Output the [X, Y] coordinate of the center of the cell containing the given text.  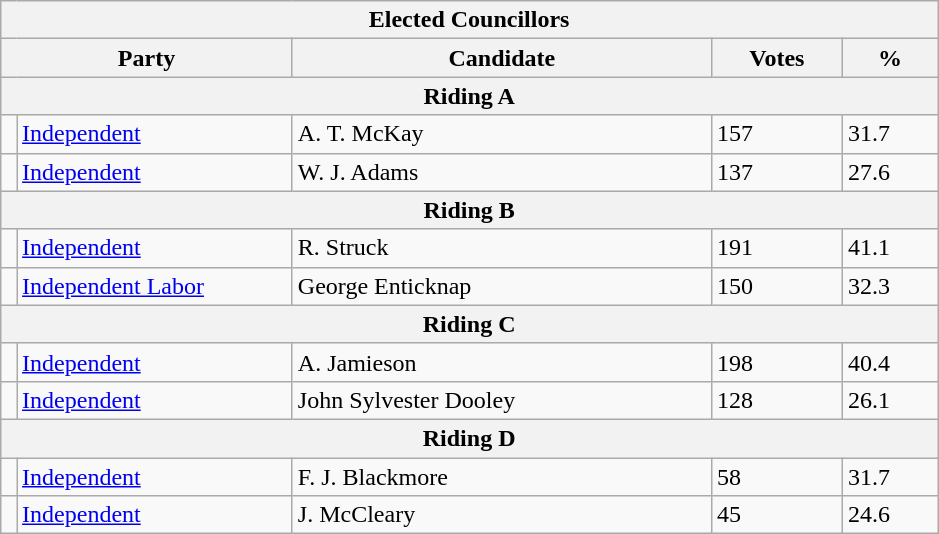
W. J. Adams [502, 172]
137 [776, 172]
24.6 [890, 515]
George Enticknap [502, 286]
198 [776, 362]
Riding C [470, 324]
Votes [776, 58]
F. J. Blackmore [502, 477]
32.3 [890, 286]
J. McCleary [502, 515]
Party [147, 58]
Riding A [470, 96]
% [890, 58]
157 [776, 134]
128 [776, 400]
R. Struck [502, 248]
150 [776, 286]
A. T. McKay [502, 134]
191 [776, 248]
26.1 [890, 400]
41.1 [890, 248]
27.6 [890, 172]
A. Jamieson [502, 362]
Riding D [470, 438]
45 [776, 515]
Candidate [502, 58]
40.4 [890, 362]
John Sylvester Dooley [502, 400]
58 [776, 477]
Riding B [470, 210]
Elected Councillors [470, 20]
Independent Labor [155, 286]
